Search for the cell housing the specified text and yield its [X, Y] center coordinate. 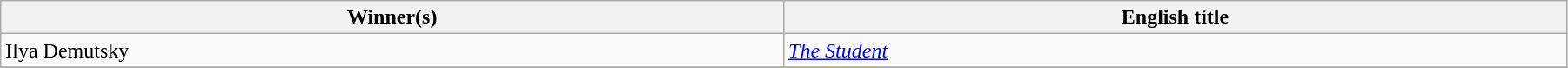
The Student [1176, 51]
Ilya Demutsky [392, 51]
Winner(s) [392, 17]
English title [1176, 17]
